Detect which cell encompasses the target text, then output its [x, y] center coordinate. 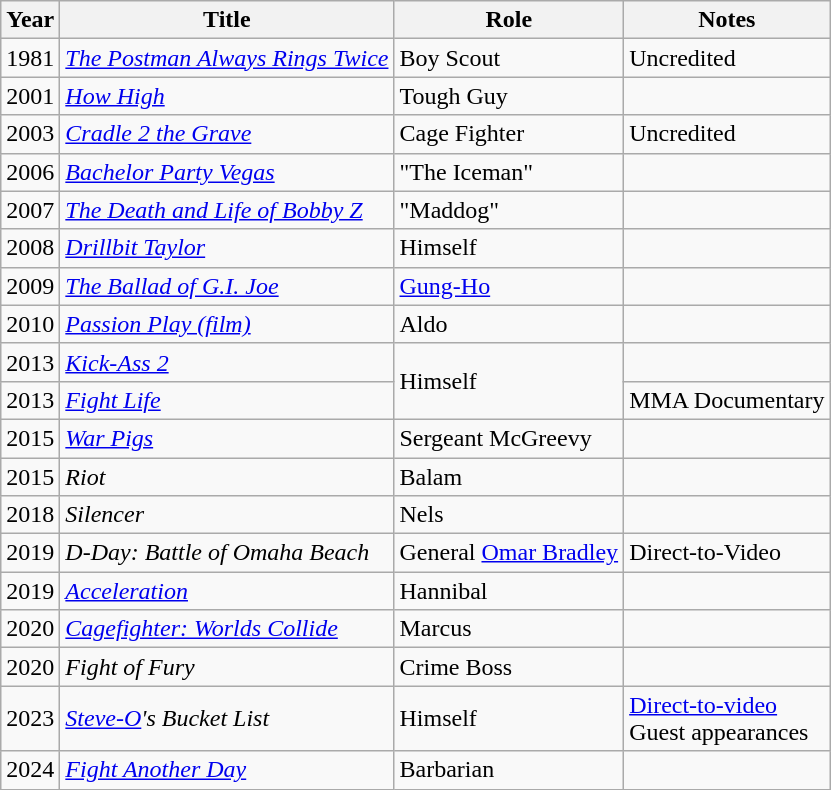
Riot [227, 477]
Role [509, 20]
Boy Scout [509, 58]
Cradle 2 the Grave [227, 134]
Acceleration [227, 591]
"The Iceman" [509, 172]
The Postman Always Rings Twice [227, 58]
Marcus [509, 629]
Fight Another Day [227, 770]
Notes [727, 20]
Fight Life [227, 400]
Direct-to-Video [727, 553]
Bachelor Party Vegas [227, 172]
2006 [30, 172]
2009 [30, 286]
Steve-O's Bucket List [227, 718]
The Ballad of G.I. Joe [227, 286]
General Omar Bradley [509, 553]
Sergeant McGreevy [509, 438]
Drillbit Taylor [227, 248]
Balam [509, 477]
The Death and Life of Bobby Z [227, 210]
Fight of Fury [227, 667]
Passion Play (film) [227, 324]
Nels [509, 515]
Aldo [509, 324]
Direct-to-videoGuest appearances [727, 718]
Hannibal [509, 591]
"Maddog" [509, 210]
Silencer [227, 515]
Cage Fighter [509, 134]
Tough Guy [509, 96]
D-Day: Battle of Omaha Beach [227, 553]
MMA Documentary [727, 400]
Year [30, 20]
2001 [30, 96]
2023 [30, 718]
2024 [30, 770]
Crime Boss [509, 667]
Title [227, 20]
Barbarian [509, 770]
2018 [30, 515]
2008 [30, 248]
Kick-Ass 2 [227, 362]
Cagefighter: Worlds Collide [227, 629]
War Pigs [227, 438]
How High [227, 96]
2010 [30, 324]
2003 [30, 134]
Gung-Ho [509, 286]
2007 [30, 210]
1981 [30, 58]
